From the cell containing the given text, extract its center point as (X, Y) coordinate. 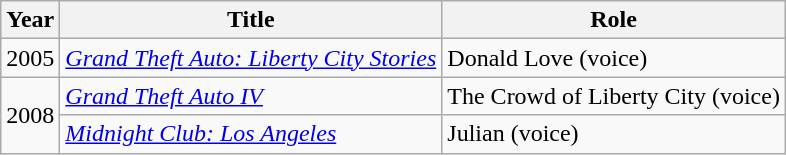
Julian (voice) (614, 134)
Grand Theft Auto: Liberty City Stories (251, 58)
Title (251, 20)
2008 (30, 115)
Year (30, 20)
Role (614, 20)
Donald Love (voice) (614, 58)
Midnight Club: Los Angeles (251, 134)
The Crowd of Liberty City (voice) (614, 96)
2005 (30, 58)
Grand Theft Auto IV (251, 96)
